For the text-containing cell, return its midpoint in [X, Y] coordinate format. 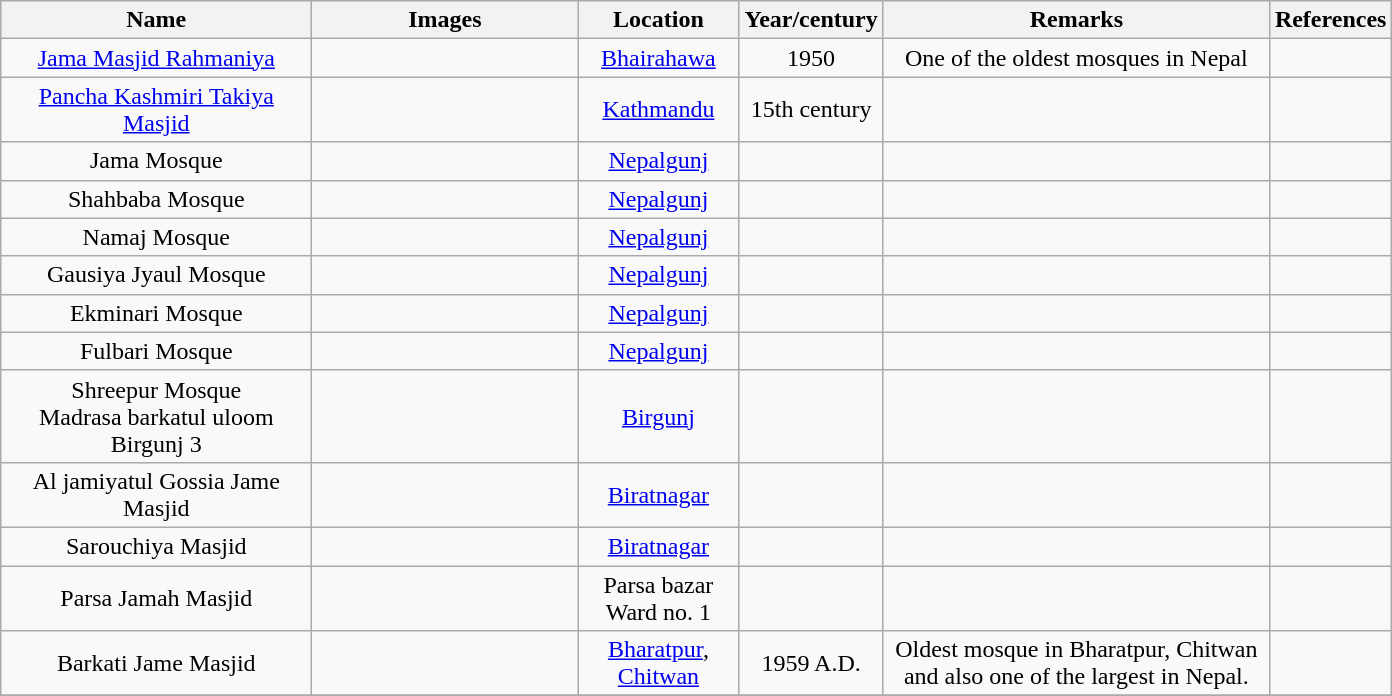
Shreepur MosqueMadrasa barkatul uloom Birgunj 3 [156, 416]
1950 [811, 58]
Jama Mosque [156, 161]
Year/century [811, 20]
Bhairahawa [658, 58]
Sarouchiya Masjid [156, 546]
15th century [811, 110]
Barkati Jame Masjid [156, 664]
Kathmandu [658, 110]
Pancha Kashmiri Takiya Masjid [156, 110]
Bharatpur, Chitwan [658, 664]
Location [658, 20]
Gausiya Jyaul Mosque [156, 275]
Name [156, 20]
References [1330, 20]
Namaj Mosque [156, 237]
Fulbari Mosque [156, 351]
Birgunj [658, 416]
Jama Masjid Rahmaniya [156, 58]
Ekminari Mosque [156, 313]
1959 A.D. [811, 664]
Images [445, 20]
One of the oldest mosques in Nepal [1076, 58]
Oldest mosque in Bharatpur, Chitwan and also one of the largest in Nepal. [1076, 664]
Remarks [1076, 20]
Parsa Jamah Masjid [156, 598]
Al jamiyatul Gossia Jame Masjid [156, 494]
Shahbaba Mosque [156, 199]
Parsa bazar Ward no. 1 [658, 598]
